Scan for the cell matching the given text and deliver its (X, Y) coordinate at center. 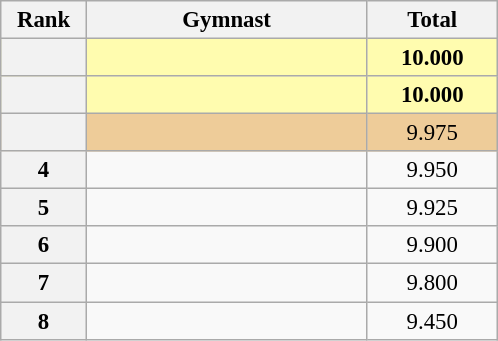
9.450 (432, 321)
9.925 (432, 208)
8 (44, 321)
9.975 (432, 133)
9.900 (432, 245)
9.950 (432, 170)
Total (432, 20)
7 (44, 283)
6 (44, 245)
9.800 (432, 283)
Gymnast (226, 20)
Rank (44, 20)
4 (44, 170)
5 (44, 208)
